Capture the cell that displays the provided text and extract its [X, Y] central coordinate. 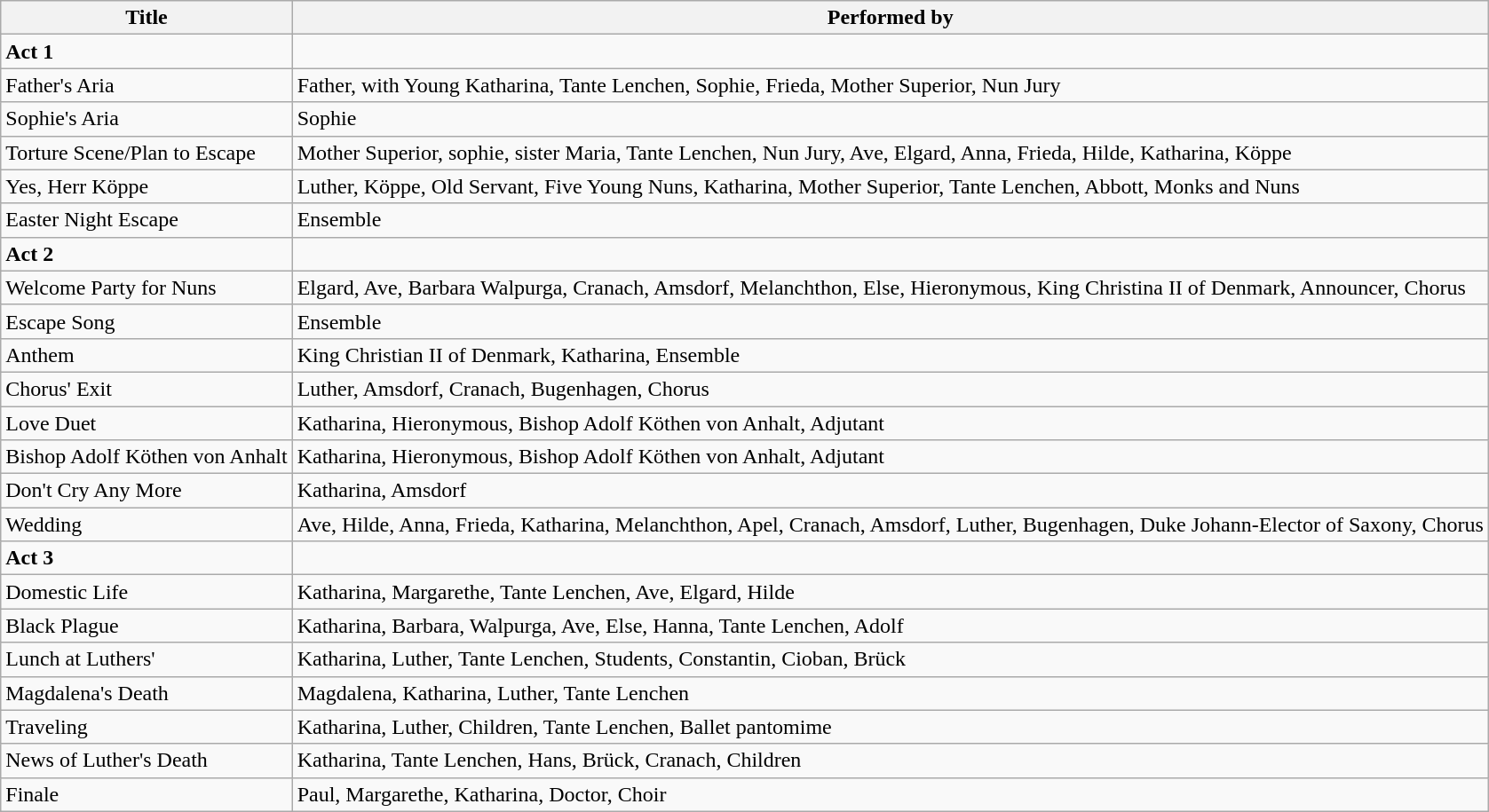
Luther, Köppe, Old Servant, Five Young Nuns, Katharina, Mother Superior, Tante Lenchen, Abbott, Monks and Nuns [890, 186]
Easter Night Escape [147, 220]
Luther, Amsdorf, Cranach, Bugenhagen, Chorus [890, 389]
Domestic Life [147, 592]
Welcome Party for Nuns [147, 288]
Title [147, 18]
Lunch at Luthers' [147, 659]
Katharina, Amsdorf [890, 491]
Paul, Margarethe, Katharina, Doctor, Choir [890, 794]
Katharina, Tante Lenchen, Hans, Brück, Cranach, Children [890, 761]
Katharina, Barbara, Walpurga, Ave, Else, Hanna, Tante Lenchen, Adolf [890, 626]
King Christian II of Denmark, Katharina, Ensemble [890, 355]
Father, with Young Katharina, Tante Lenchen, Sophie, Frieda, Mother Superior, Nun Jury [890, 85]
Bishop Adolf Köthen von Anhalt [147, 457]
Act 3 [147, 558]
Traveling [147, 727]
Torture Scene/Plan to Escape [147, 153]
Yes, Herr Köppe [147, 186]
Katharina, Margarethe, Tante Lenchen, Ave, Elgard, Hilde [890, 592]
Act 1 [147, 51]
News of Luther's Death [147, 761]
Chorus' Exit [147, 389]
Wedding [147, 524]
Love Duet [147, 423]
Performed by [890, 18]
Magdalena, Katharina, Luther, Tante Lenchen [890, 693]
Act 2 [147, 254]
Sophie's Aria [147, 119]
Mother Superior, sophie, sister Maria, Tante Lenchen, Nun Jury, Ave, Elgard, Anna, Frieda, Hilde, Katharina, Köppe [890, 153]
Ave, Hilde, Anna, Frieda, Katharina, Melanchthon, Apel, Cranach, Amsdorf, Luther, Bugenhagen, Duke Johann-Elector of Saxony, Chorus [890, 524]
Katharina, Luther, Children, Tante Lenchen, Ballet pantomime [890, 727]
Magdalena's Death [147, 693]
Katharina, Luther, Tante Lenchen, Students, Constantin, Cioban, Brück [890, 659]
Escape Song [147, 321]
Finale [147, 794]
Sophie [890, 119]
Elgard, Ave, Barbara Walpurga, Cranach, Amsdorf, Melanchthon, Else, Hieronymous, King Christina II of Denmark, Announcer, Chorus [890, 288]
Don't Cry Any More [147, 491]
Black Plague [147, 626]
Father's Aria [147, 85]
Anthem [147, 355]
